Locate the cell with the specified text and output its (X, Y) center coordinate. 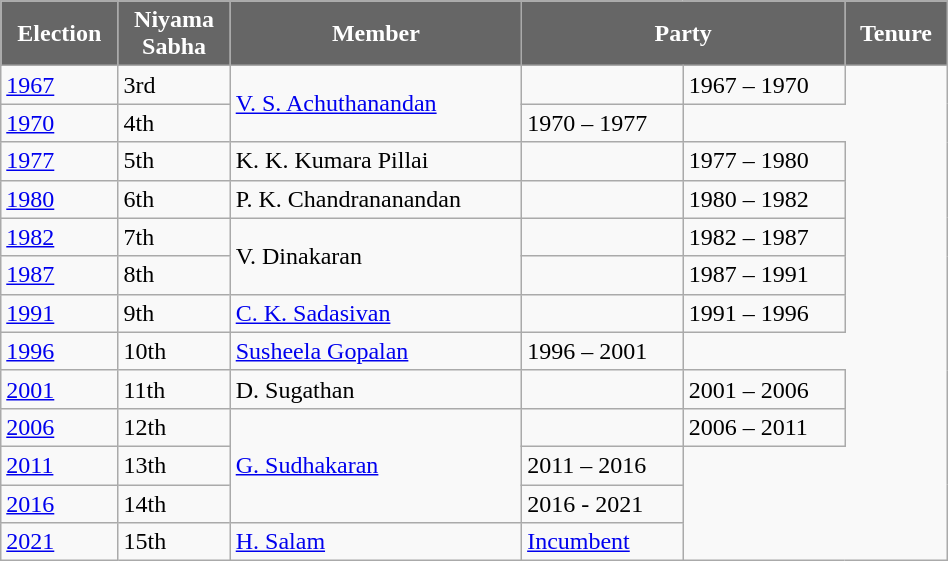
2001 – 2006 (764, 389)
1982 – 1987 (764, 237)
D. Sugathan (376, 389)
1982 (60, 237)
5th (174, 161)
6th (174, 199)
C. K. Sadasivan (376, 313)
Election (60, 34)
2006 – 2011 (764, 427)
12th (174, 427)
2011 (60, 465)
2016 - 2021 (603, 503)
1970 – 1977 (603, 123)
2006 (60, 427)
V. S. Achuthanandan (376, 104)
1996 – 2001 (603, 351)
14th (174, 503)
P. K. Chandrananandan (376, 199)
4th (174, 123)
1977 (60, 161)
11th (174, 389)
Member (376, 34)
Susheela Gopalan (376, 351)
2001 (60, 389)
K. K. Kumara Pillai (376, 161)
G. Sudhakaran (376, 465)
Party (684, 34)
2016 (60, 503)
1980 (60, 199)
H. Salam (376, 542)
15th (174, 542)
13th (174, 465)
Incumbent (603, 542)
2021 (60, 542)
1967 – 1970 (764, 85)
1987 – 1991 (764, 275)
1970 (60, 123)
Tenure (896, 34)
V. Dinakaran (376, 256)
1977 – 1980 (764, 161)
8th (174, 275)
9th (174, 313)
1980 – 1982 (764, 199)
1996 (60, 351)
1991 (60, 313)
1987 (60, 275)
NiyamaSabha (174, 34)
10th (174, 351)
1967 (60, 85)
1991 – 1996 (764, 313)
2011 – 2016 (603, 465)
7th (174, 237)
3rd (174, 85)
